Provide the [x, y] coordinate of the cell's center where the given text is located.  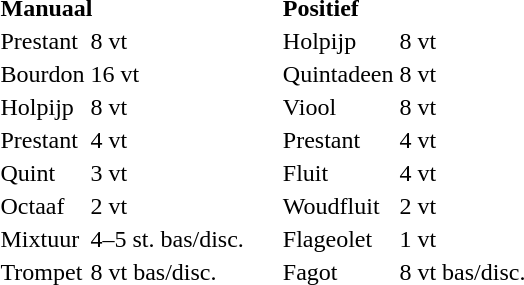
Prestant [338, 140]
16 vt [167, 74]
Quintadeen [338, 74]
Viool [338, 107]
Flageolet [338, 239]
2 vt [167, 206]
3 vt [167, 173]
4–5 st. bas/disc. [167, 239]
Fluit [338, 173]
Woudfluit [338, 206]
4 vt [167, 140]
Holpijp [338, 41]
